Search for the cell housing the specified text and yield its [X, Y] center coordinate. 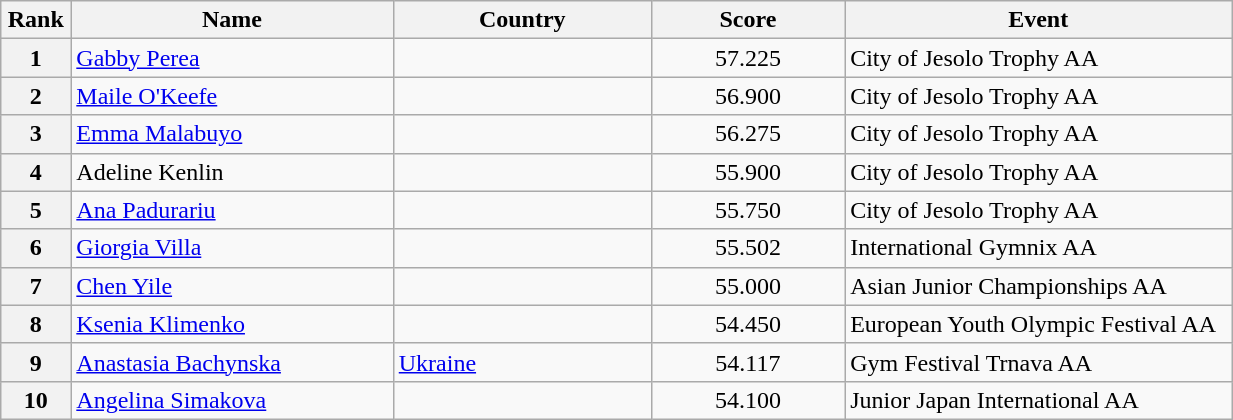
57.225 [748, 58]
Asian Junior Championships AA [1038, 286]
56.900 [748, 96]
55.750 [748, 210]
3 [36, 134]
Anastasia Bachynska [232, 362]
9 [36, 362]
Ksenia Klimenko [232, 324]
Giorgia Villa [232, 248]
Chen Yile [232, 286]
5 [36, 210]
Gym Festival Trnava AA [1038, 362]
Score [748, 20]
Maile O'Keefe [232, 96]
Adeline Kenlin [232, 172]
Event [1038, 20]
2 [36, 96]
55.900 [748, 172]
54.450 [748, 324]
56.275 [748, 134]
4 [36, 172]
European Youth Olympic Festival AA [1038, 324]
Ukraine [522, 362]
54.100 [748, 400]
Name [232, 20]
Ana Padurariu [232, 210]
Rank [36, 20]
54.117 [748, 362]
Emma Malabuyo [232, 134]
6 [36, 248]
55.000 [748, 286]
1 [36, 58]
Country [522, 20]
Gabby Perea [232, 58]
8 [36, 324]
7 [36, 286]
55.502 [748, 248]
10 [36, 400]
International Gymnix AA [1038, 248]
Angelina Simakova [232, 400]
Junior Japan International AA [1038, 400]
